Detect which cell encompasses the target text, then output its [x, y] center coordinate. 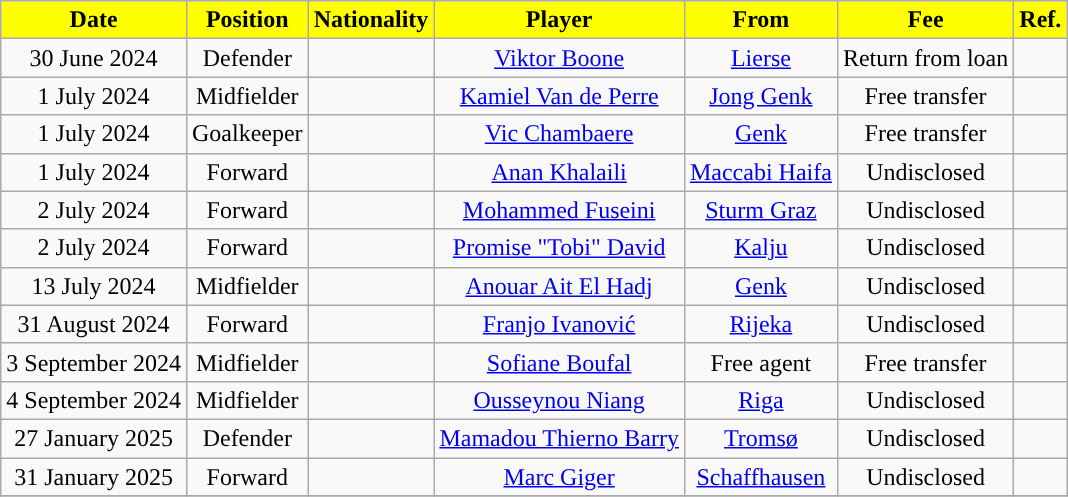
Lierse [760, 58]
Franjo Ivanović [560, 324]
Free agent [760, 362]
30 June 2024 [94, 58]
Nationality [371, 20]
Sofiane Boufal [560, 362]
Viktor Boone [560, 58]
4 September 2024 [94, 400]
Tromsø [760, 438]
3 September 2024 [94, 362]
Vic Chambaere [560, 134]
Mohammed Fuseini [560, 210]
Fee [925, 20]
Ref. [1040, 20]
Goalkeeper [247, 134]
Schaffhausen [760, 477]
Sturm Graz [760, 210]
Position [247, 20]
Anan Khalaili [560, 172]
Jong Genk [760, 96]
Marc Giger [560, 477]
Maccabi Haifa [760, 172]
Player [560, 20]
Ousseynou Niang [560, 400]
31 January 2025 [94, 477]
Promise "Tobi" David [560, 248]
27 January 2025 [94, 438]
Mamadou Thierno Barry [560, 438]
13 July 2024 [94, 286]
Kamiel Van de Perre [560, 96]
Anouar Ait El Hadj [560, 286]
From [760, 20]
Rijeka [760, 324]
Return from loan [925, 58]
Date [94, 20]
Kalju [760, 248]
31 August 2024 [94, 324]
Riga [760, 400]
